Capture the cell that displays the provided text and extract its [x, y] central coordinate. 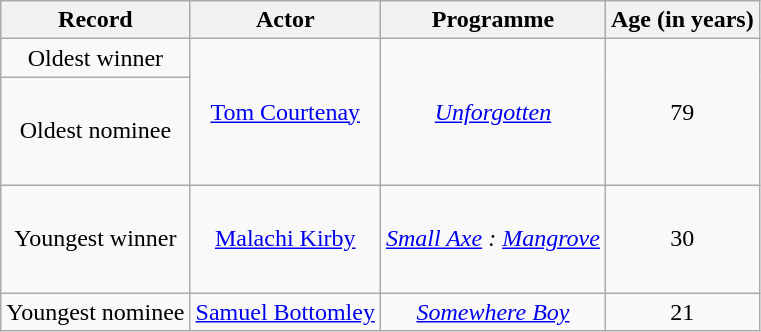
Record [96, 20]
Age (in years) [682, 20]
Programme [492, 20]
Somewhere Boy [492, 312]
30 [682, 239]
Small Axe : Mangrove [492, 239]
Youngest nominee [96, 312]
Oldest nominee [96, 131]
Youngest winner [96, 239]
Oldest winner [96, 58]
Unforgotten [492, 112]
Tom Courtenay [285, 112]
79 [682, 112]
Actor [285, 20]
Malachi Kirby [285, 239]
21 [682, 312]
Samuel Bottomley [285, 312]
